Pinpoint the cell where the given text exists, returning its [X, Y] midpoint coordinate. 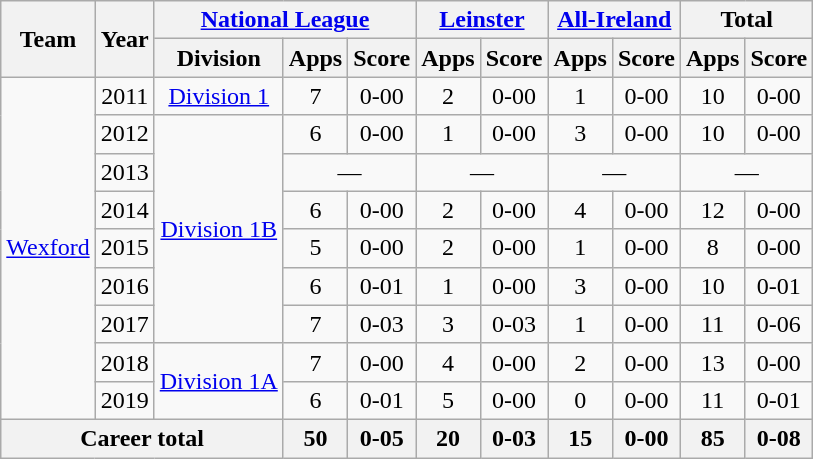
0-06 [779, 324]
12 [712, 210]
Division 1 [218, 96]
All-Ireland [614, 20]
Career total [142, 438]
13 [712, 362]
2014 [124, 210]
8 [712, 248]
2013 [124, 172]
2017 [124, 324]
15 [580, 438]
2011 [124, 96]
0 [580, 400]
Total [746, 20]
2018 [124, 362]
Division [218, 58]
Division 1A [218, 381]
2012 [124, 134]
Year [124, 39]
Wexford [48, 248]
National League [284, 20]
Leinster [482, 20]
2015 [124, 248]
0-05 [382, 438]
85 [712, 438]
Division 1B [218, 229]
2016 [124, 286]
20 [448, 438]
Team [48, 39]
0-08 [779, 438]
2019 [124, 400]
50 [315, 438]
